Find where the given text appears and provide that cell's center as [x, y] coordinate. 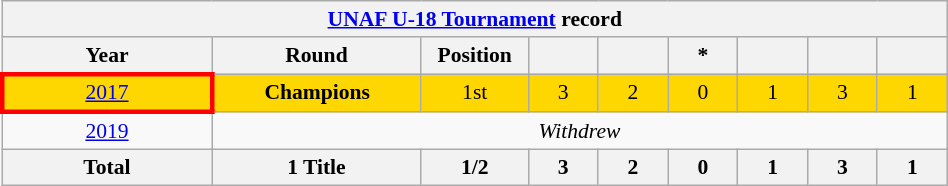
Round [316, 56]
Total [106, 168]
1 Title [316, 168]
Position [474, 56]
1/2 [474, 168]
Withdrew [580, 132]
Champions [316, 94]
UNAF U-18 Tournament record [474, 19]
2017 [106, 94]
Year [106, 56]
1st [474, 94]
* [703, 56]
2019 [106, 132]
